Locate the cell with the specified text and output its (x, y) center coordinate. 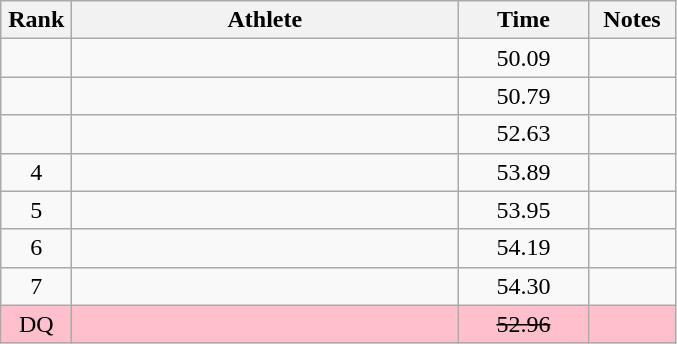
50.79 (524, 96)
54.19 (524, 248)
Rank (36, 20)
Notes (632, 20)
5 (36, 210)
4 (36, 172)
6 (36, 248)
Time (524, 20)
53.95 (524, 210)
52.63 (524, 134)
DQ (36, 324)
Athlete (265, 20)
50.09 (524, 58)
54.30 (524, 286)
53.89 (524, 172)
52.96 (524, 324)
7 (36, 286)
